Detect which cell encompasses the target text, then output its [x, y] center coordinate. 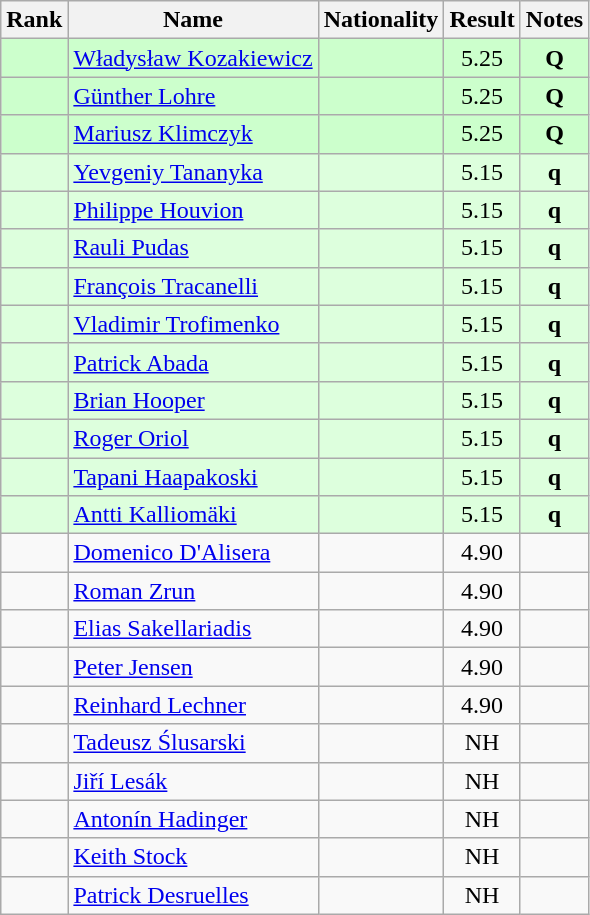
Rank [34, 20]
Günther Lohre [193, 96]
Rauli Pudas [193, 248]
Tapani Haapakoski [193, 477]
Yevgeniy Tananyka [193, 172]
Keith Stock [193, 857]
Patrick Abada [193, 362]
Elias Sakellariadis [193, 629]
Patrick Desruelles [193, 895]
Name [193, 20]
Notes [554, 20]
Domenico D'Alisera [193, 553]
Peter Jensen [193, 667]
Result [482, 20]
Nationality [381, 20]
Jiří Lesák [193, 781]
Philippe Houvion [193, 210]
Władysław Kozakiewicz [193, 58]
Antti Kalliomäki [193, 515]
Vladimir Trofimenko [193, 324]
Roman Zrun [193, 591]
Antonín Hadinger [193, 819]
Reinhard Lechner [193, 705]
Brian Hooper [193, 400]
Tadeusz Ślusarski [193, 743]
Mariusz Klimczyk [193, 134]
Roger Oriol [193, 438]
François Tracanelli [193, 286]
